Identify which cell holds the provided text, then report its (x, y) central coordinate. 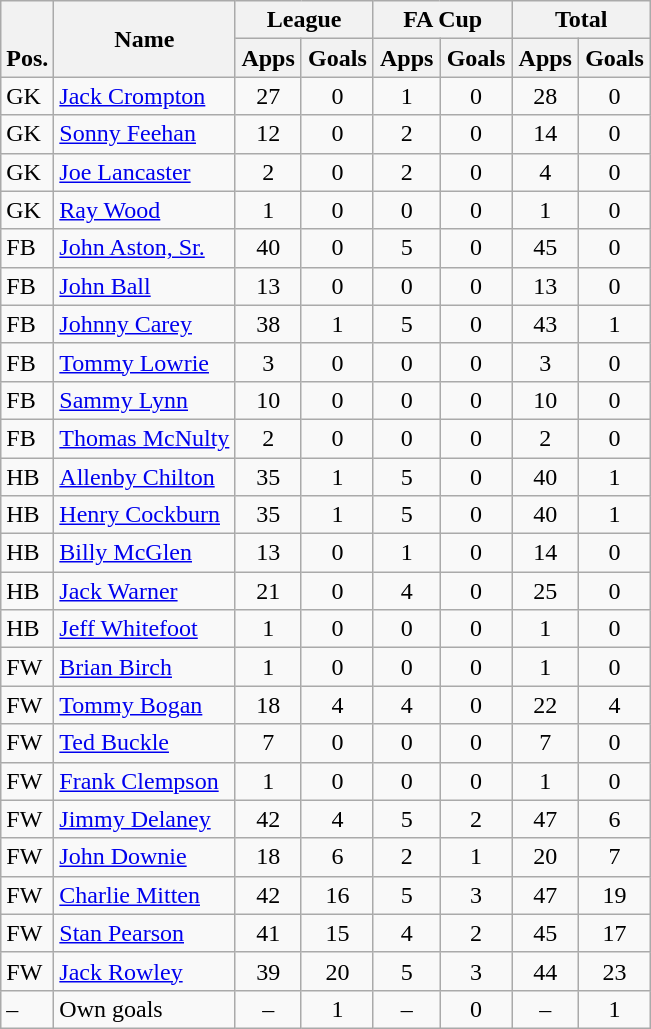
39 (268, 971)
38 (268, 324)
Ray Wood (144, 210)
Jack Crompton (144, 96)
41 (268, 933)
Ted Buckle (144, 743)
Jimmy Delaney (144, 819)
Frank Clempson (144, 781)
Jack Rowley (144, 971)
19 (615, 895)
Total (582, 20)
Joe Lancaster (144, 172)
17 (615, 933)
43 (546, 324)
Thomas McNulty (144, 438)
Jeff Whitefoot (144, 629)
Sonny Feehan (144, 134)
15 (337, 933)
Tommy Bogan (144, 705)
Charlie Mitten (144, 895)
22 (546, 705)
Sammy Lynn (144, 400)
John Ball (144, 286)
12 (268, 134)
27 (268, 96)
Henry Cockburn (144, 515)
25 (546, 591)
21 (268, 591)
League (304, 20)
Johnny Carey (144, 324)
44 (546, 971)
Pos. (28, 39)
Allenby Chilton (144, 477)
John Downie (144, 857)
FA Cup (442, 20)
Name (144, 39)
Tommy Lowrie (144, 362)
23 (615, 971)
Jack Warner (144, 591)
John Aston, Sr. (144, 248)
Own goals (144, 1009)
Brian Birch (144, 667)
28 (546, 96)
16 (337, 895)
Billy McGlen (144, 553)
Stan Pearson (144, 933)
